Identify which cell holds the provided text, then report its (X, Y) central coordinate. 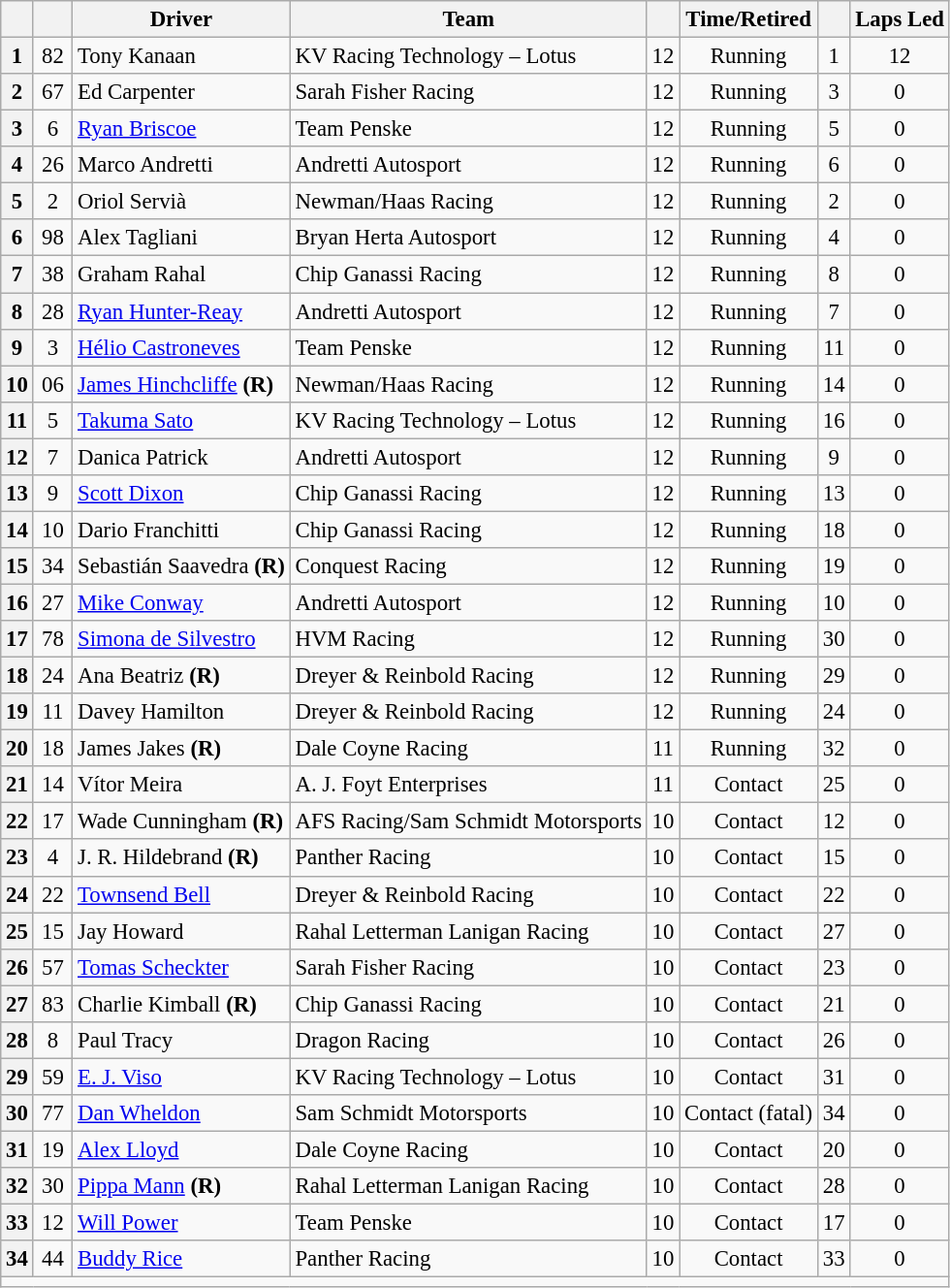
Pippa Mann (R) (181, 1186)
Townsend Bell (181, 894)
Charlie Kimball (R) (181, 1004)
Ryan Hunter-Reay (181, 311)
Wade Cunningham (R) (181, 821)
Paul Tracy (181, 1041)
Vítor Meira (181, 785)
Contact (fatal) (748, 1113)
E. J. Viso (181, 1077)
44 (52, 1259)
Davey Hamilton (181, 712)
Laps Led (900, 19)
Driver (181, 19)
Tomas Scheckter (181, 967)
Dragon Racing (468, 1041)
Takuma Sato (181, 420)
Simona de Silvestro (181, 639)
06 (52, 384)
James Jakes (R) (181, 749)
57 (52, 967)
Sebastián Saavedra (R) (181, 566)
38 (52, 274)
83 (52, 1004)
Ed Carpenter (181, 92)
67 (52, 92)
Ana Beatriz (R) (181, 676)
Conquest Racing (468, 566)
James Hinchcliffe (R) (181, 384)
Buddy Rice (181, 1259)
Oriol Servià (181, 202)
Will Power (181, 1223)
AFS Racing/Sam Schmidt Motorsports (468, 821)
Sam Schmidt Motorsports (468, 1113)
Scott Dixon (181, 494)
Danica Patrick (181, 457)
Jay Howard (181, 931)
Marco Andretti (181, 165)
98 (52, 238)
Bryan Herta Autosport (468, 238)
78 (52, 639)
59 (52, 1077)
Tony Kanaan (181, 56)
Mike Conway (181, 602)
Dan Wheldon (181, 1113)
Ryan Briscoe (181, 129)
Team (468, 19)
Alex Lloyd (181, 1149)
Alex Tagliani (181, 238)
J. R. Hildebrand (R) (181, 858)
A. J. Foyt Enterprises (468, 785)
82 (52, 56)
HVM Racing (468, 639)
Hélio Castroneves (181, 347)
Graham Rahal (181, 274)
Time/Retired (748, 19)
77 (52, 1113)
Dario Franchitti (181, 530)
